Return the [x, y] coordinate for the center point of the cell that contains the specified text.  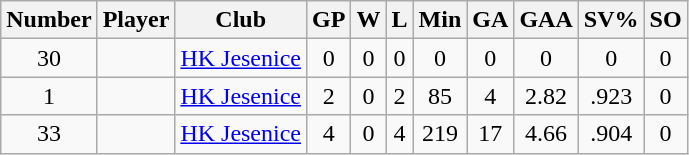
Player [136, 20]
Min [440, 20]
.904 [611, 134]
W [368, 20]
2.82 [546, 96]
SO [666, 20]
85 [440, 96]
Club [241, 20]
219 [440, 134]
1 [49, 96]
Number [49, 20]
33 [49, 134]
.923 [611, 96]
30 [49, 58]
17 [490, 134]
GP [329, 20]
SV% [611, 20]
GAA [546, 20]
4.66 [546, 134]
L [400, 20]
GA [490, 20]
